Return (x, y) of the center of cell containing provided text 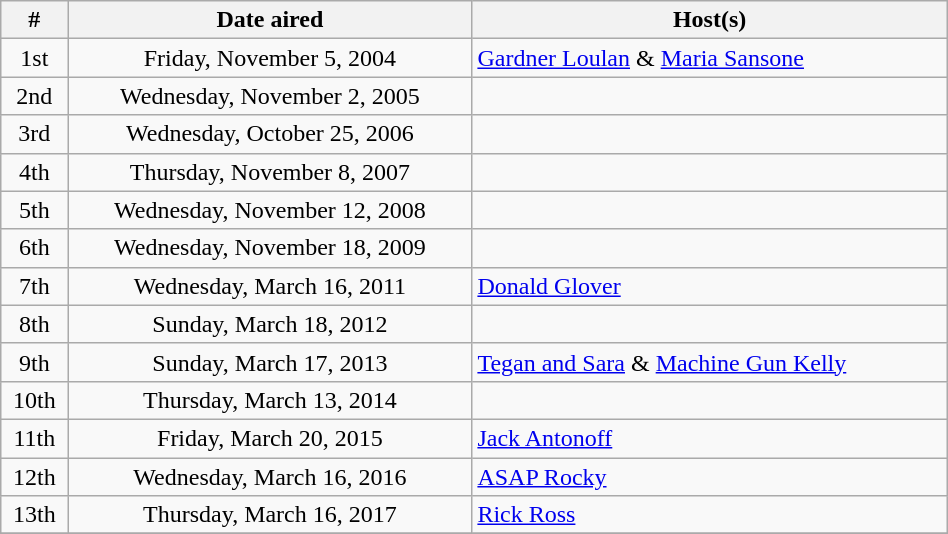
# (34, 20)
Wednesday, March 16, 2011 (270, 286)
5th (34, 210)
Sunday, March 17, 2013 (270, 362)
12th (34, 477)
Thursday, March 16, 2017 (270, 515)
Friday, March 20, 2015 (270, 438)
Host(s) (710, 20)
ASAP Rocky (710, 477)
11th (34, 438)
Wednesday, March 16, 2016 (270, 477)
8th (34, 324)
Sunday, March 18, 2012 (270, 324)
7th (34, 286)
Wednesday, November 2, 2005 (270, 96)
Friday, November 5, 2004 (270, 58)
Tegan and Sara & Machine Gun Kelly (710, 362)
Thursday, November 8, 2007 (270, 172)
Thursday, March 13, 2014 (270, 400)
Gardner Loulan & Maria Sansone (710, 58)
1st (34, 58)
Wednesday, November 12, 2008 (270, 210)
2nd (34, 96)
4th (34, 172)
Donald Glover (710, 286)
13th (34, 515)
9th (34, 362)
3rd (34, 134)
Jack Antonoff (710, 438)
Rick Ross (710, 515)
6th (34, 248)
Wednesday, November 18, 2009 (270, 248)
10th (34, 400)
Date aired (270, 20)
Wednesday, October 25, 2006 (270, 134)
